From the cell containing the given text, extract its center point as (x, y) coordinate. 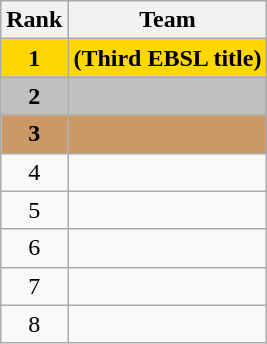
3 (34, 134)
7 (34, 286)
Team (168, 20)
1 (34, 58)
4 (34, 172)
6 (34, 248)
2 (34, 96)
5 (34, 210)
8 (34, 324)
Rank (34, 20)
(Third EBSL title) (168, 58)
